Determine the (X, Y) coordinate at the center of the cell enclosing the given text.  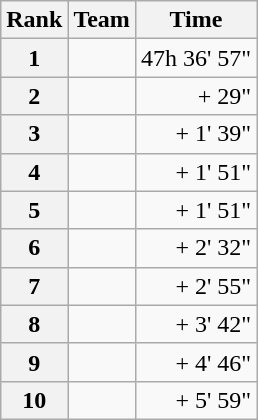
Rank (34, 20)
3 (34, 134)
+ 5' 59" (196, 400)
9 (34, 362)
8 (34, 324)
Time (196, 20)
+ 3' 42" (196, 324)
47h 36' 57" (196, 58)
4 (34, 172)
6 (34, 248)
7 (34, 286)
5 (34, 210)
+ 2' 32" (196, 248)
+ 2' 55" (196, 286)
+ 29" (196, 96)
1 (34, 58)
10 (34, 400)
+ 1' 39" (196, 134)
Team (102, 20)
2 (34, 96)
+ 4' 46" (196, 362)
